Determine the (x, y) coordinate at the center of the cell enclosing the given text.  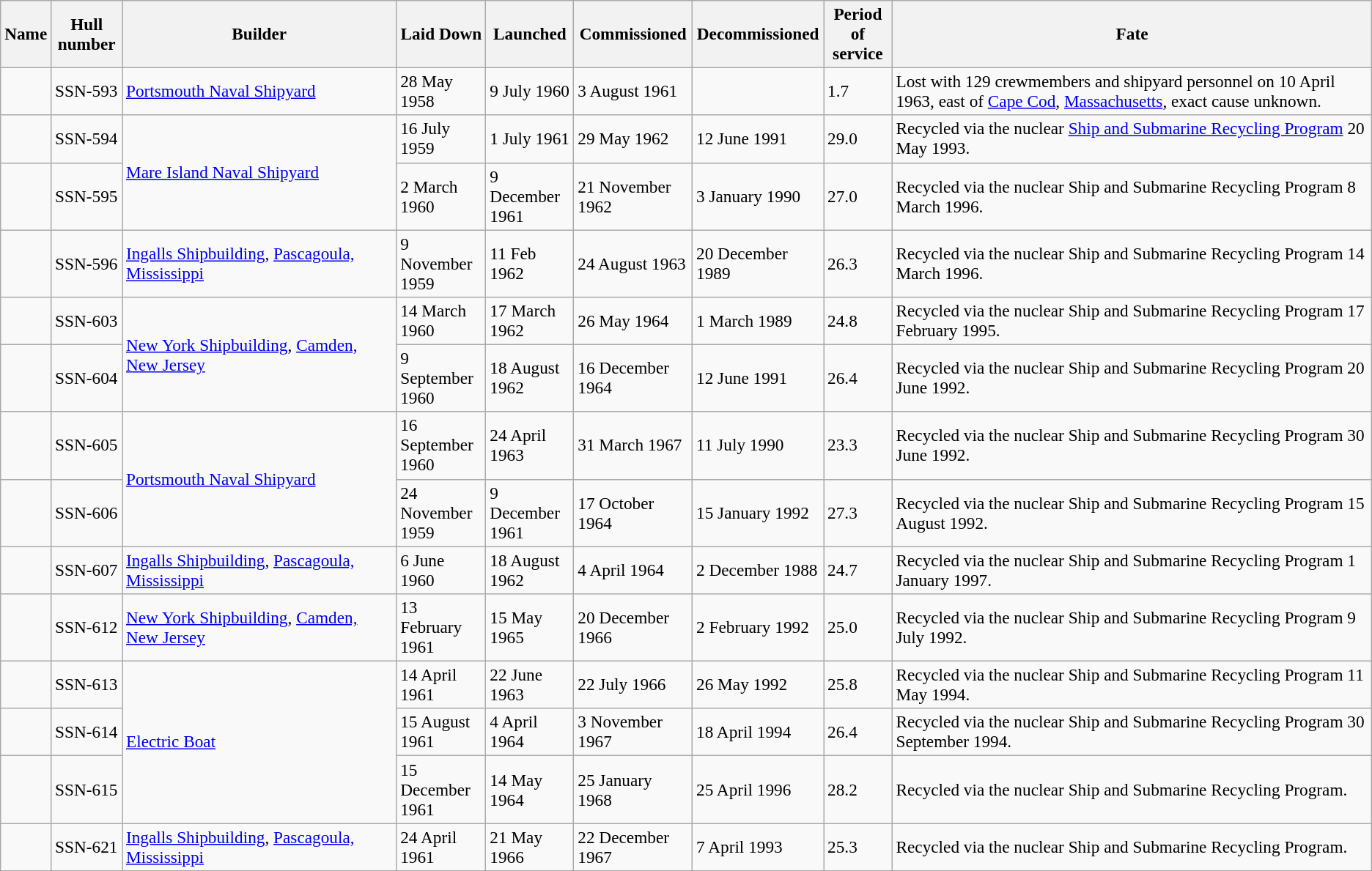
11 Feb 1962 (530, 263)
Decommissioned (758, 34)
SSN-596 (86, 263)
24 August 1963 (633, 263)
Recycled via the nuclear Ship and Submarine Recycling Program 30 June 1992. (1132, 445)
16 December 1964 (633, 378)
7 April 1993 (758, 847)
Laid Down (441, 34)
18 April 1994 (758, 733)
14 April 1961 (441, 684)
22 June 1963 (530, 684)
24.8 (857, 321)
SSN-604 (86, 378)
15 December 1961 (441, 789)
Recycled via the nuclear Ship and Submarine Recycling Program 20 May 1993. (1132, 139)
15 May 1965 (530, 627)
2 February 1992 (758, 627)
9 September 1960 (441, 378)
24 November 1959 (441, 513)
25 January 1968 (633, 789)
20 December 1966 (633, 627)
Electric Boat (259, 741)
31 March 1967 (633, 445)
SSN-612 (86, 627)
Name (26, 34)
3 January 1990 (758, 196)
23.3 (857, 445)
28 May 1958 (441, 91)
SSN-595 (86, 196)
11 July 1990 (758, 445)
28.2 (857, 789)
SSN-615 (86, 789)
3 November 1967 (633, 733)
SSN-605 (86, 445)
14 March 1960 (441, 321)
27.3 (857, 513)
26 May 1992 (758, 684)
Builder (259, 34)
24 April 1963 (530, 445)
SSN-607 (86, 570)
Recycled via the nuclear Ship and Submarine Recycling Program 20 June 1992. (1132, 378)
17 March 1962 (530, 321)
13 February 1961 (441, 627)
16 July 1959 (441, 139)
SSN-614 (86, 733)
Hull number (86, 34)
Period of service (857, 34)
SSN-594 (86, 139)
25.3 (857, 847)
Recycled via the nuclear Ship and Submarine Recycling Program 30 September 1994. (1132, 733)
22 July 1966 (633, 684)
27.0 (857, 196)
Recycled via the nuclear Ship and Submarine Recycling Program 14 March 1996. (1132, 263)
Fate (1132, 34)
Recycled via the nuclear Ship and Submarine Recycling Program 1 January 1997. (1132, 570)
Recycled via the nuclear Ship and Submarine Recycling Program 11 May 1994. (1132, 684)
15 January 1992 (758, 513)
Recycled via the nuclear Ship and Submarine Recycling Program 8 March 1996. (1132, 196)
SSN-593 (86, 91)
20 December 1989 (758, 263)
SSN-621 (86, 847)
3 August 1961 (633, 91)
2 December 1988 (758, 570)
SSN-606 (86, 513)
22 December 1967 (633, 847)
9 July 1960 (530, 91)
26 May 1964 (633, 321)
Launched (530, 34)
14 May 1964 (530, 789)
1.7 (857, 91)
2 March 1960 (441, 196)
21 November 1962 (633, 196)
SSN-603 (86, 321)
1 July 1961 (530, 139)
Recycled via the nuclear Ship and Submarine Recycling Program 9 July 1992. (1132, 627)
25 April 1996 (758, 789)
SSN-613 (86, 684)
21 May 1966 (530, 847)
1 March 1989 (758, 321)
26.3 (857, 263)
16 September 1960 (441, 445)
Lost with 129 crewmembers and shipyard personnel on 10 April 1963, east of Cape Cod, Massachusetts, exact cause unknown. (1132, 91)
9 November 1959 (441, 263)
25.0 (857, 627)
Recycled via the nuclear Ship and Submarine Recycling Program 17 February 1995. (1132, 321)
6 June 1960 (441, 570)
25.8 (857, 684)
24.7 (857, 570)
Commissioned (633, 34)
15 August 1961 (441, 733)
Mare Island Naval Shipyard (259, 173)
24 April 1961 (441, 847)
29.0 (857, 139)
Recycled via the nuclear Ship and Submarine Recycling Program 15 August 1992. (1132, 513)
17 October 1964 (633, 513)
29 May 1962 (633, 139)
